Provide the (X, Y) coordinate of the cell's center where the given text is located.  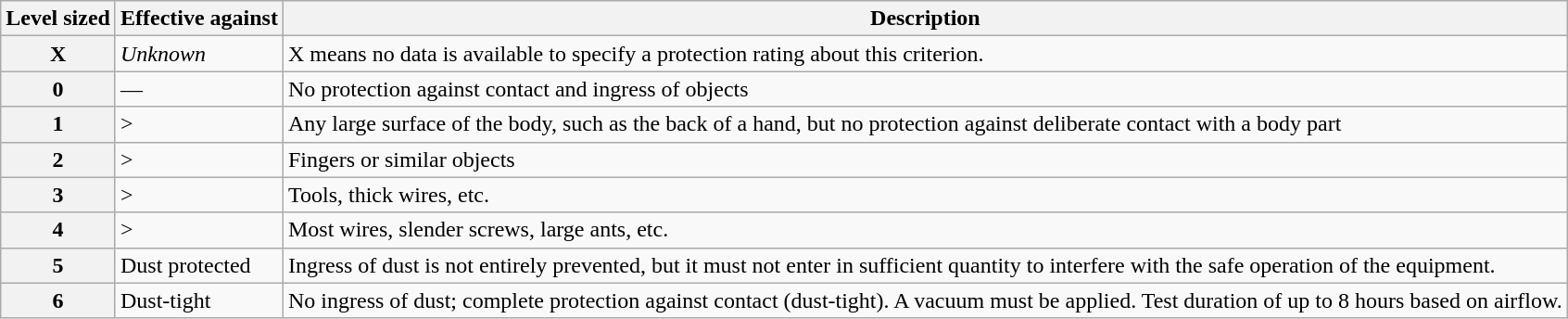
Unknown (198, 54)
Description (925, 19)
Tools, thick wires, etc. (925, 195)
5 (58, 265)
X means no data is available to specify a protection rating about this criterion. (925, 54)
No ingress of dust; complete protection against contact (dust-tight). A vacuum must be applied. Test duration of up to 8 hours based on airflow. (925, 300)
Fingers or similar objects (925, 159)
Any large surface of the body, such as the back of a hand, but no protection against deliberate contact with a body part (925, 124)
0 (58, 89)
Level sized (58, 19)
4 (58, 230)
— (198, 89)
3 (58, 195)
Effective against (198, 19)
2 (58, 159)
X (58, 54)
No protection against contact and ingress of objects (925, 89)
Most wires, slender screws, large ants, etc. (925, 230)
Ingress of dust is not entirely prevented, but it must not enter in sufficient quantity to interfere with the safe operation of the equipment. (925, 265)
Dust protected (198, 265)
1 (58, 124)
6 (58, 300)
Dust-tight (198, 300)
